Identify which cell holds the provided text, then report its (x, y) central coordinate. 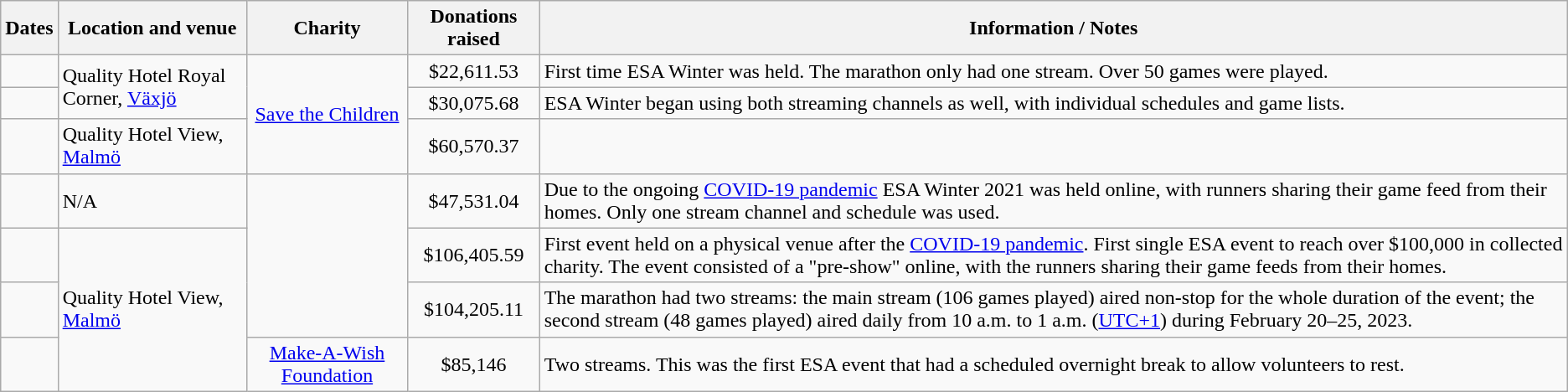
First time ESA Winter was held. The marathon only had one stream. Over 50 games were played. (1054, 71)
$22,611.53 (474, 71)
Charity (327, 28)
Quality Hotel Royal Corner, Växjö (152, 87)
$106,405.59 (474, 255)
$85,146 (474, 364)
$47,531.04 (474, 201)
Two streams. This was the first ESA event that had a scheduled overnight break to allow volunteers to rest. (1054, 364)
N/A (152, 201)
ESA Winter began using both streaming channels as well, with individual schedules and game lists. (1054, 103)
$30,075.68 (474, 103)
Make-A-Wish Foundation (327, 364)
Location and venue (152, 28)
Information / Notes (1054, 28)
Save the Children (327, 114)
Dates (29, 28)
$60,570.37 (474, 146)
Donations raised (474, 28)
$104,205.11 (474, 310)
